Find where the given text appears and provide that cell's center as [x, y] coordinate. 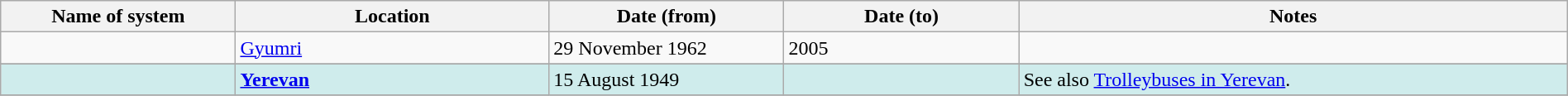
Location [392, 17]
Name of system [118, 17]
15 August 1949 [667, 79]
29 November 1962 [667, 48]
Yerevan [392, 79]
Date (from) [667, 17]
Notes [1293, 17]
See also Trolleybuses in Yerevan. [1293, 79]
2005 [901, 48]
Gyumri [392, 48]
Date (to) [901, 17]
